Identify which cell holds the provided text, then report its [X, Y] central coordinate. 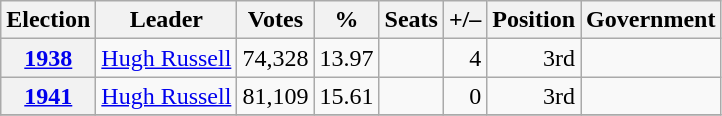
81,109 [276, 96]
4 [464, 58]
15.61 [346, 96]
1938 [48, 58]
13.97 [346, 58]
Election [48, 20]
+/– [464, 20]
Leader [166, 20]
% [346, 20]
Seats [411, 20]
74,328 [276, 58]
Position [534, 20]
Votes [276, 20]
Government [651, 20]
1941 [48, 96]
0 [464, 96]
